Pinpoint the cell where the given text exists, returning its (X, Y) midpoint coordinate. 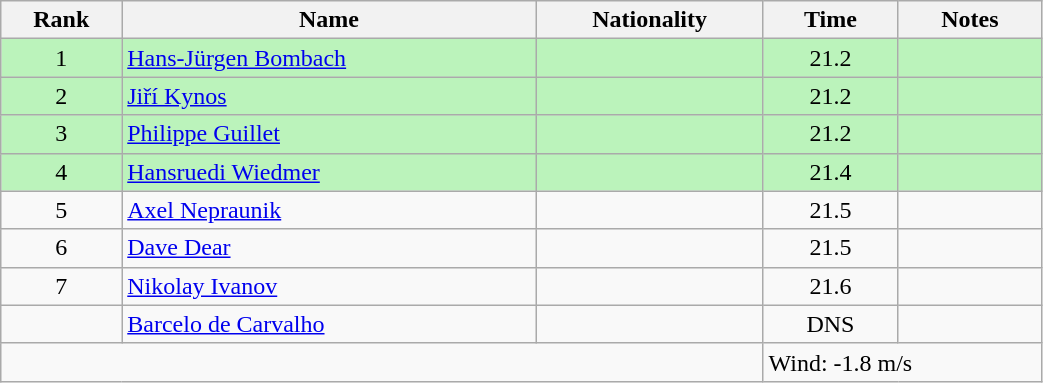
Jiří Kynos (330, 96)
Time (830, 20)
DNS (830, 324)
21.4 (830, 172)
6 (62, 248)
Wind: -1.8 m/s (902, 362)
Philippe Guillet (330, 134)
21.6 (830, 286)
Notes (970, 20)
1 (62, 58)
4 (62, 172)
7 (62, 286)
Nationality (650, 20)
3 (62, 134)
Axel Nepraunik (330, 210)
Hansruedi Wiedmer (330, 172)
Barcelo de Carvalho (330, 324)
Hans-Jürgen Bombach (330, 58)
Nikolay Ivanov (330, 286)
Name (330, 20)
2 (62, 96)
Rank (62, 20)
5 (62, 210)
Dave Dear (330, 248)
